Output the [X, Y] coordinate of the center of the cell containing the given text.  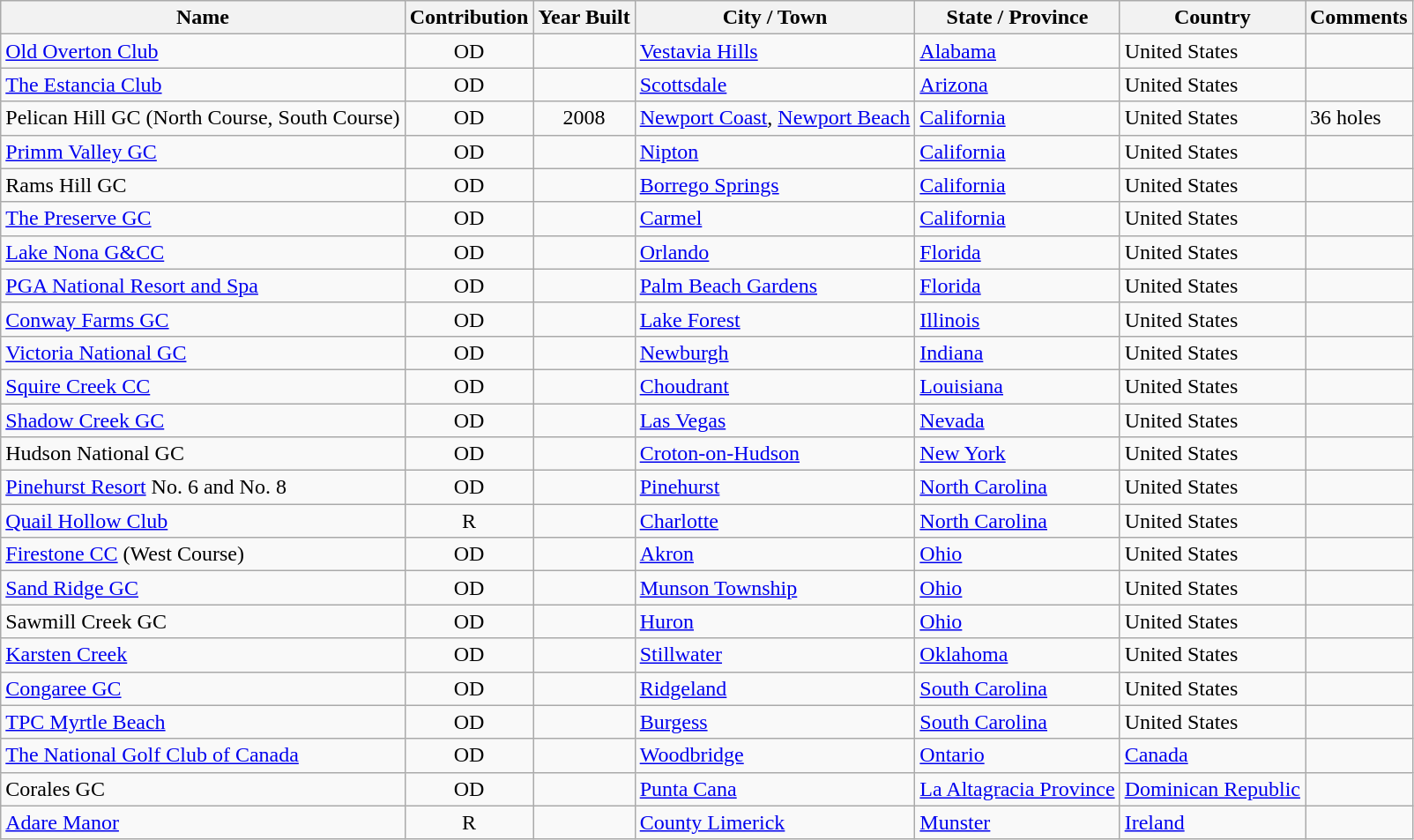
Indiana [1017, 353]
Oklahoma [1017, 655]
Akron [775, 554]
36 holes [1358, 118]
Hudson National GC [203, 454]
Ridgeland [775, 688]
Comments [1358, 18]
Punta Cana [775, 789]
Ontario [1017, 755]
Vestavia Hills [775, 51]
Orlando [775, 252]
Quail Hollow Club [203, 521]
Pinehurst [775, 487]
Croton-on-Hudson [775, 454]
Las Vegas [775, 420]
Squire Creek CC [203, 386]
Charlotte [775, 521]
Stillwater [775, 655]
Country [1212, 18]
Scottsdale [775, 85]
Dominican Republic [1212, 789]
Pelican Hill GC (North Course, South Course) [203, 118]
Shadow Creek GC [203, 420]
Nipton [775, 152]
Louisiana [1017, 386]
The National Golf Club of Canada [203, 755]
Pinehurst Resort No. 6 and No. 8 [203, 487]
Lake Forest [775, 319]
Newport Coast, Newport Beach [775, 118]
Conway Farms GC [203, 319]
2008 [584, 118]
Munson Township [775, 588]
The Preserve GC [203, 219]
Lake Nona G&CC [203, 252]
Contribution [469, 18]
Canada [1212, 755]
Nevada [1017, 420]
Huron [775, 621]
Alabama [1017, 51]
Palm Beach Gardens [775, 286]
Primm Valley GC [203, 152]
The Estancia Club [203, 85]
Munster [1017, 822]
City / Town [775, 18]
Ireland [1212, 822]
Sand Ridge GC [203, 588]
TPC Myrtle Beach [203, 722]
PGA National Resort and Spa [203, 286]
Sawmill Creek GC [203, 621]
County Limerick [775, 822]
Arizona [1017, 85]
Karsten Creek [203, 655]
State / Province [1017, 18]
Burgess [775, 722]
Victoria National GC [203, 353]
Adare Manor [203, 822]
Carmel [775, 219]
Corales GC [203, 789]
Firestone CC (West Course) [203, 554]
Congaree GC [203, 688]
Choudrant [775, 386]
Old Overton Club [203, 51]
New York [1017, 454]
Illinois [1017, 319]
Borrego Springs [775, 185]
Newburgh [775, 353]
Name [203, 18]
Rams Hill GC [203, 185]
La Altagracia Province [1017, 789]
Year Built [584, 18]
Woodbridge [775, 755]
